Scan for the cell matching the given text and deliver its (x, y) coordinate at center. 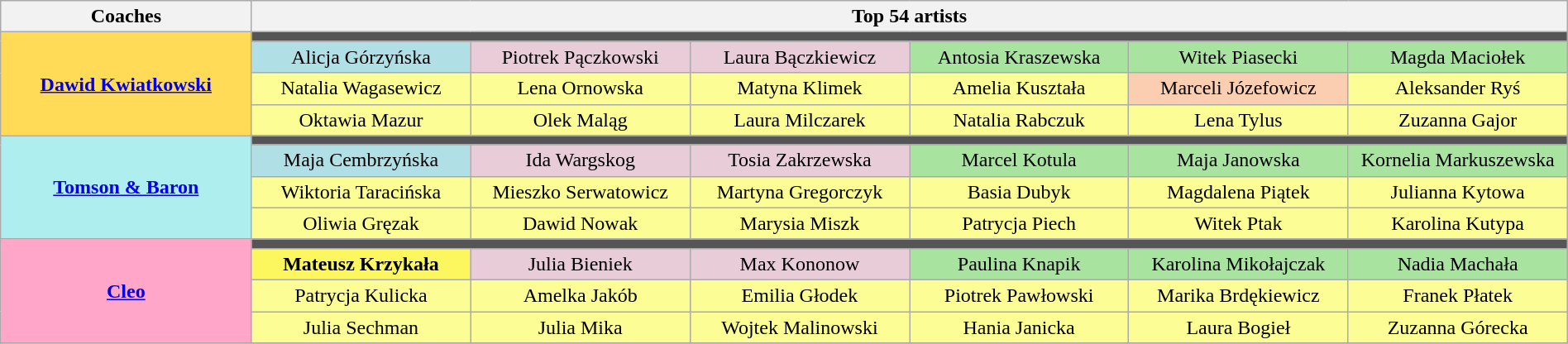
Max Kononow (799, 264)
Julia Bieniek (581, 264)
Olek Maląg (581, 120)
Oliwia Gręzak (361, 223)
Zuzanna Gajor (1457, 120)
Patrycja Kulicka (361, 295)
Mieszko Serwatowicz (581, 192)
Piotrek Pączkowski (581, 57)
Alicja Górzyńska (361, 57)
Dawid Kwiatkowski (126, 84)
Karolina Kutypa (1457, 223)
Martyna Gregorczyk (799, 192)
Marysia Miszk (799, 223)
Marika Brdękiewicz (1239, 295)
Magda Maciołek (1457, 57)
Aleksander Ryś (1457, 88)
Natalia Wagasewicz (361, 88)
Cleo (126, 291)
Laura Bączkiewicz (799, 57)
Basia Dubyk (1019, 192)
Julia Mika (581, 327)
Nadia Machała (1457, 264)
Wiktoria Taracińska (361, 192)
Tomson & Baron (126, 187)
Lena Tylus (1239, 120)
Paulina Knapik (1019, 264)
Magdalena Piątek (1239, 192)
Julianna Kytowa (1457, 192)
Matyna Klimek (799, 88)
Oktawia Mazur (361, 120)
Laura Bogieł (1239, 327)
Emilia Głodek (799, 295)
Karolina Mikołajczak (1239, 264)
Amelia Kuształa (1019, 88)
Ida Wargskog (581, 160)
Marceli Józefowicz (1239, 88)
Laura Milczarek (799, 120)
Marcel Kotula (1019, 160)
Kornelia Markuszewska (1457, 160)
Natalia Rabczuk (1019, 120)
Antosia Kraszewska (1019, 57)
Witek Ptak (1239, 223)
Maja Janowska (1239, 160)
Tosia Zakrzewska (799, 160)
Lena Ornowska (581, 88)
Maja Cembrzyńska (361, 160)
Hania Janicka (1019, 327)
Mateusz Krzykała (361, 264)
Zuzanna Górecka (1457, 327)
Franek Płatek (1457, 295)
Patrycja Piech (1019, 223)
Coaches (126, 17)
Top 54 artists (910, 17)
Dawid Nowak (581, 223)
Witek Piasecki (1239, 57)
Julia Sechman (361, 327)
Amelka Jakób (581, 295)
Wojtek Malinowski (799, 327)
Piotrek Pawłowski (1019, 295)
